Identify which cell holds the provided text, then report its (X, Y) central coordinate. 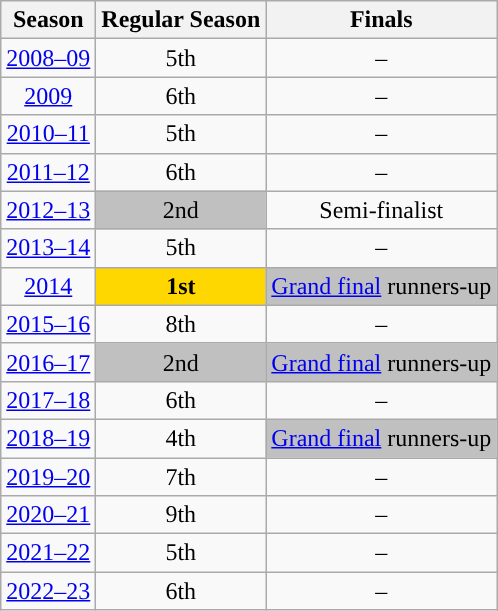
9th (181, 515)
2022–23 (48, 591)
2018–19 (48, 438)
2012–13 (48, 210)
2021–22 (48, 553)
Semi-finalist (382, 210)
Regular Season (181, 20)
1st (181, 286)
2019–20 (48, 477)
2010–11 (48, 134)
2008–09 (48, 58)
Season (48, 20)
2013–14 (48, 248)
4th (181, 438)
2014 (48, 286)
2015–16 (48, 324)
2016–17 (48, 362)
2020–21 (48, 515)
2009 (48, 96)
Finals (382, 20)
2011–12 (48, 172)
2017–18 (48, 400)
8th (181, 324)
7th (181, 477)
